Locate the cell with the specified text and output its (X, Y) center coordinate. 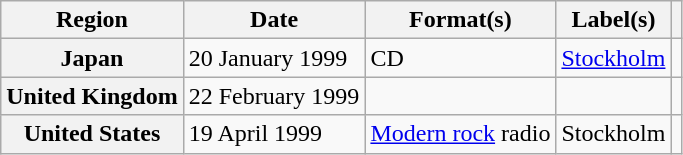
Label(s) (614, 20)
20 January 1999 (274, 58)
22 February 1999 (274, 96)
Japan (92, 58)
Format(s) (460, 20)
United States (92, 134)
19 April 1999 (274, 134)
Modern rock radio (460, 134)
CD (460, 58)
United Kingdom (92, 96)
Date (274, 20)
Region (92, 20)
